Output the [X, Y] coordinate of the center of the cell containing the given text.  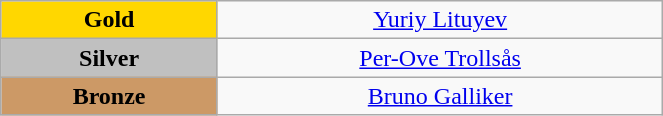
Silver [110, 58]
Gold [110, 20]
Yuriy Lituyev [440, 20]
Bronze [110, 96]
Per-Ove Trollsås [440, 58]
Bruno Galliker [440, 96]
